Search for the cell housing the specified text and yield its (x, y) center coordinate. 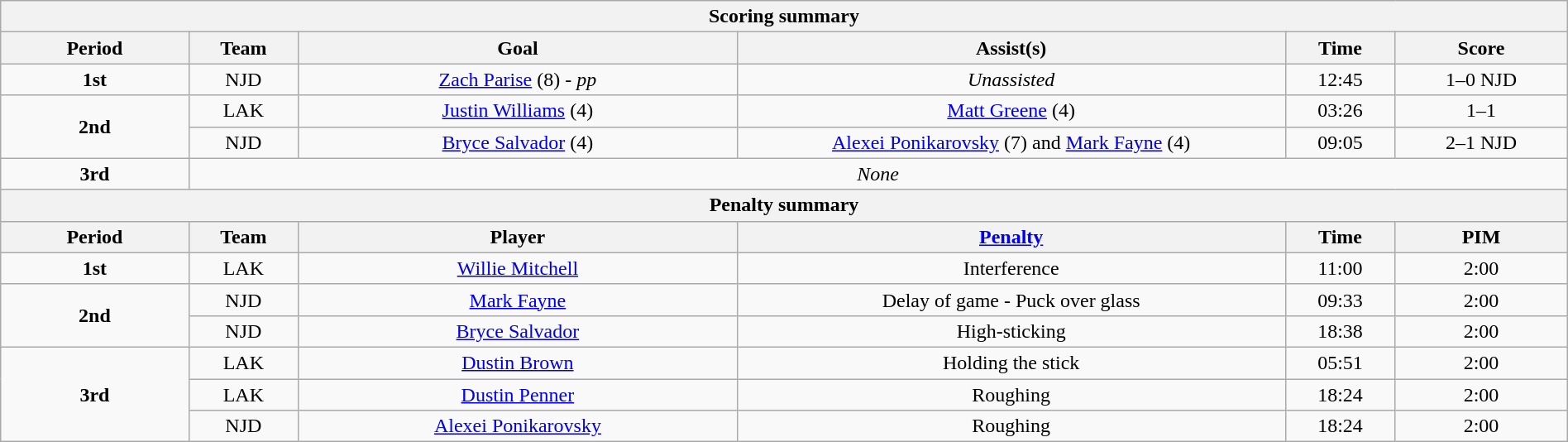
2–1 NJD (1481, 142)
Penalty summary (784, 205)
Bryce Salvador (4) (518, 142)
Interference (1011, 268)
Willie Mitchell (518, 268)
PIM (1481, 237)
Goal (518, 48)
Unassisted (1011, 79)
Score (1481, 48)
Penalty (1011, 237)
Player (518, 237)
Delay of game - Puck over glass (1011, 300)
Mark Fayne (518, 300)
11:00 (1340, 268)
Bryce Salvador (518, 331)
Assist(s) (1011, 48)
18:38 (1340, 331)
Dustin Penner (518, 395)
None (878, 174)
09:05 (1340, 142)
05:51 (1340, 363)
Dustin Brown (518, 363)
1–0 NJD (1481, 79)
Zach Parise (8) - pp (518, 79)
Matt Greene (4) (1011, 111)
12:45 (1340, 79)
Holding the stick (1011, 363)
03:26 (1340, 111)
High-sticking (1011, 331)
Alexei Ponikarovsky (7) and Mark Fayne (4) (1011, 142)
Alexei Ponikarovsky (518, 426)
09:33 (1340, 300)
1–1 (1481, 111)
Scoring summary (784, 17)
Justin Williams (4) (518, 111)
